Locate the cell with the specified text and output its (x, y) center coordinate. 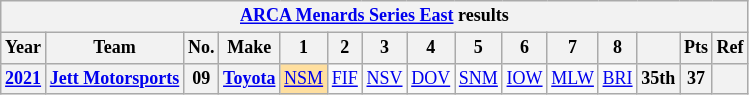
NSM (304, 78)
Make (250, 48)
37 (696, 78)
MLW (572, 78)
Team (114, 48)
Toyota (250, 78)
No. (202, 48)
ARCA Menards Series East results (374, 16)
1 (304, 48)
09 (202, 78)
BRI (618, 78)
8 (618, 48)
Year (24, 48)
2 (344, 48)
FIF (344, 78)
SNM (479, 78)
DOV (431, 78)
6 (524, 48)
Pts (696, 48)
7 (572, 48)
IOW (524, 78)
NSV (384, 78)
2021 (24, 78)
5 (479, 48)
4 (431, 48)
Jett Motorsports (114, 78)
3 (384, 48)
35th (658, 78)
Ref (730, 48)
